Pinpoint the cell where the given text exists, returning its [x, y] midpoint coordinate. 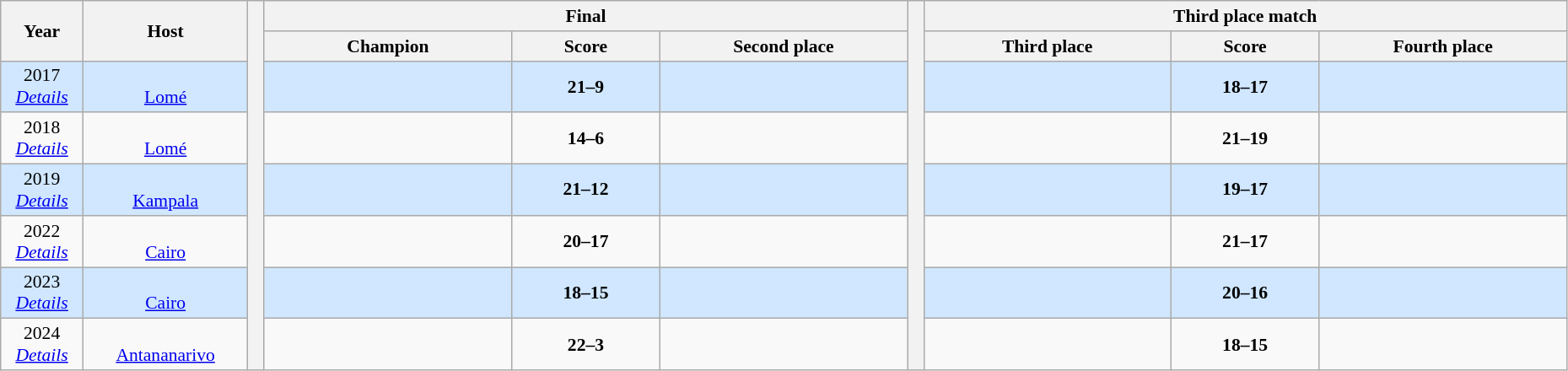
19–17 [1245, 191]
Kampala [165, 191]
2023Details [42, 293]
Year [42, 30]
2018Details [42, 138]
14–6 [586, 138]
18–17 [1245, 86]
Host [165, 30]
21–12 [586, 191]
20–16 [1245, 293]
2019Details [42, 191]
22–3 [586, 344]
Fourth place [1442, 46]
Champion [388, 46]
21–9 [586, 86]
Third place [1048, 46]
Final [585, 16]
2017Details [42, 86]
2022Details [42, 241]
21–17 [1245, 241]
Antananarivo [165, 344]
21–19 [1245, 138]
2024Details [42, 344]
Second place [783, 46]
Third place match [1245, 16]
20–17 [586, 241]
